Determine the (x, y) coordinate at the center of the cell enclosing the given text.  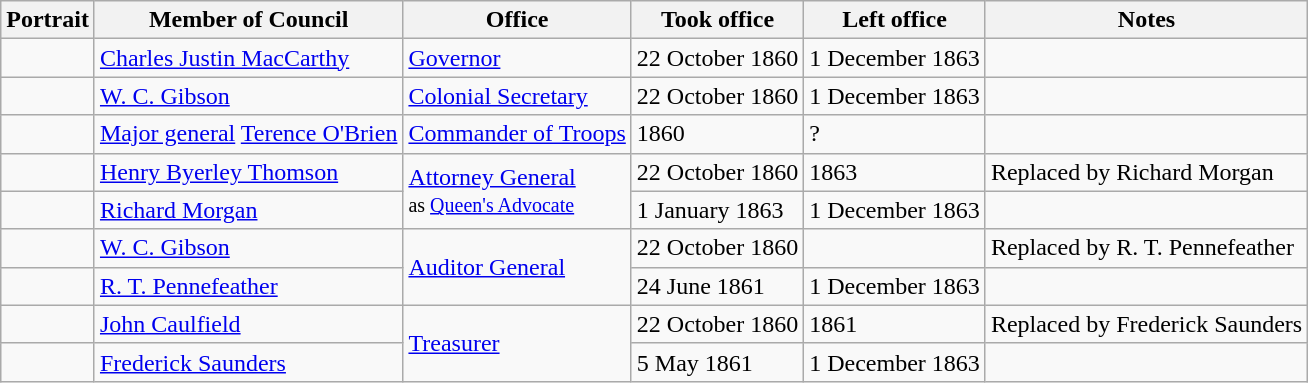
Charles Justin MacCarthy (248, 58)
Frederick Saunders (248, 362)
Henry Byerley Thomson (248, 172)
Member of Council (248, 20)
Replaced by R. T. Pennefeather (1146, 248)
? (895, 134)
Colonial Secretary (517, 96)
Left office (895, 20)
Replaced by Richard Morgan (1146, 172)
Notes (1146, 20)
1 January 1863 (717, 210)
1861 (895, 324)
5 May 1861 (717, 362)
24 June 1861 (717, 286)
1860 (717, 134)
Major general Terence O'Brien (248, 134)
Replaced by Frederick Saunders (1146, 324)
Treasurer (517, 343)
Portrait (48, 20)
Office (517, 20)
Attorney Generalas Queen's Advocate (517, 191)
Auditor General (517, 267)
John Caulfield (248, 324)
Governor (517, 58)
Took office (717, 20)
1863 (895, 172)
R. T. Pennefeather (248, 286)
Richard Morgan (248, 210)
Commander of Troops (517, 134)
